From the cell containing the given text, extract its center point as [X, Y] coordinate. 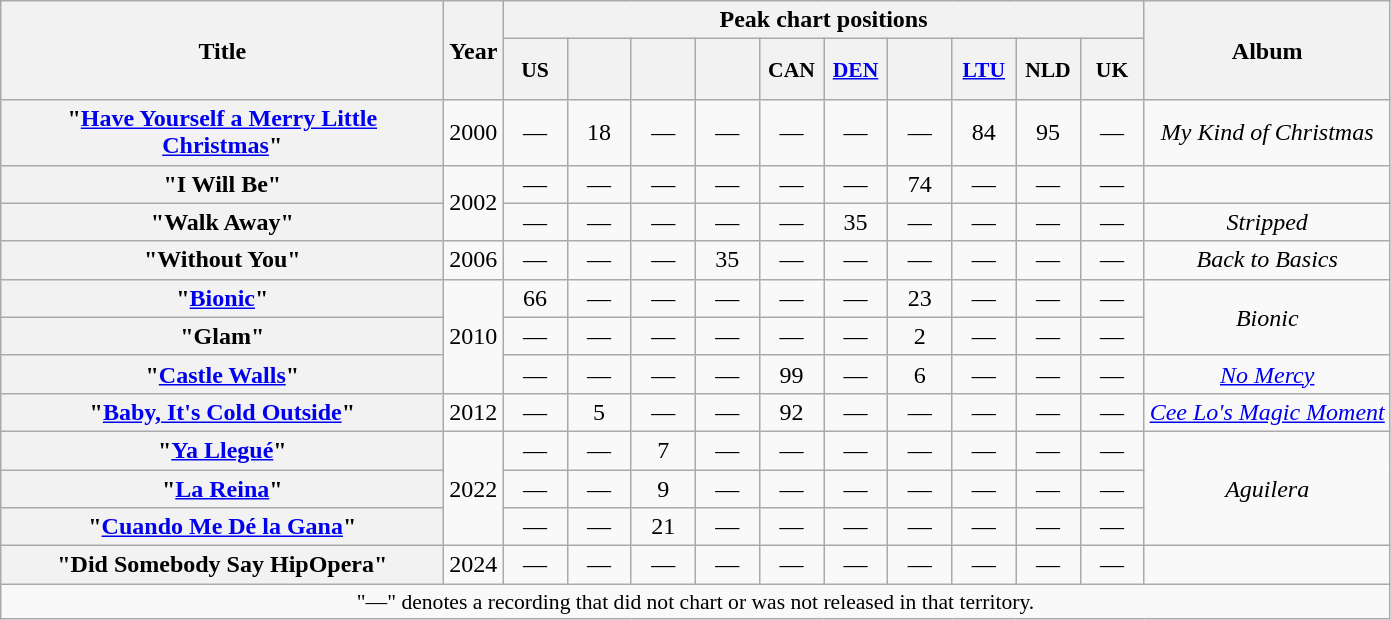
"—" denotes a recording that did not chart or was not released in that territory. [696, 602]
74 [920, 184]
66 [535, 298]
2006 [474, 260]
No Mercy [1267, 374]
23 [920, 298]
2 [920, 336]
5 [599, 412]
2024 [474, 565]
Bionic [1267, 317]
Year [474, 50]
95 [1048, 132]
Stripped [1267, 222]
DEN [856, 70]
2010 [474, 336]
"I Will Be" [222, 184]
"Baby, It's Cold Outside" [222, 412]
NLD [1048, 70]
Peak chart positions [824, 20]
92 [791, 412]
"Castle Walls" [222, 374]
Title [222, 50]
LTU [984, 70]
US [535, 70]
Aguilera [1267, 488]
2012 [474, 412]
2002 [474, 203]
Cee Lo's Magic Moment [1267, 412]
9 [663, 489]
6 [920, 374]
UK [1112, 70]
"Have Yourself a Merry Little Christmas" [222, 132]
84 [984, 132]
"Glam" [222, 336]
Album [1267, 50]
My Kind of Christmas [1267, 132]
"La Reina" [222, 489]
2000 [474, 132]
"Did Somebody Say HipOpera" [222, 565]
"Bionic" [222, 298]
"Walk Away" [222, 222]
"Without You" [222, 260]
7 [663, 450]
"Ya Llegué" [222, 450]
Back to Basics [1267, 260]
2022 [474, 488]
"Cuando Me Dé la Gana" [222, 527]
18 [599, 132]
21 [663, 527]
99 [791, 374]
CAN [791, 70]
